Scan for the cell matching the given text and deliver its [x, y] coordinate at center. 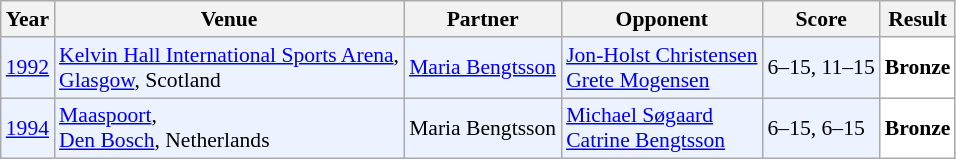
1994 [28, 128]
6–15, 6–15 [822, 128]
Result [918, 19]
Michael Søgaard Catrine Bengtsson [662, 128]
Jon-Holst Christensen Grete Mogensen [662, 68]
Opponent [662, 19]
Venue [229, 19]
1992 [28, 68]
Partner [482, 19]
Kelvin Hall International Sports Arena,Glasgow, Scotland [229, 68]
Maaspoort,Den Bosch, Netherlands [229, 128]
Year [28, 19]
6–15, 11–15 [822, 68]
Score [822, 19]
